Return the [X, Y] coordinate for the center point of the cell that contains the specified text.  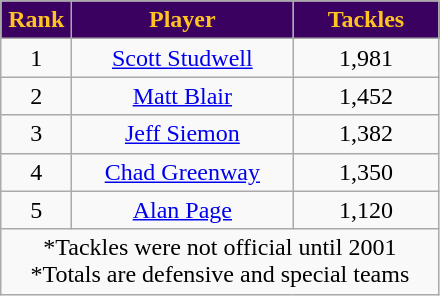
1,350 [366, 172]
Rank [36, 20]
Tackles [366, 20]
1,382 [366, 134]
Alan Page [182, 210]
Matt Blair [182, 96]
1,981 [366, 58]
2 [36, 96]
1,452 [366, 96]
3 [36, 134]
5 [36, 210]
Player [182, 20]
*Tackles were not official until 2001*Totals are defensive and special teams [220, 262]
4 [36, 172]
Scott Studwell [182, 58]
1,120 [366, 210]
1 [36, 58]
Chad Greenway [182, 172]
Jeff Siemon [182, 134]
